Identify which cell holds the provided text, then report its [X, Y] central coordinate. 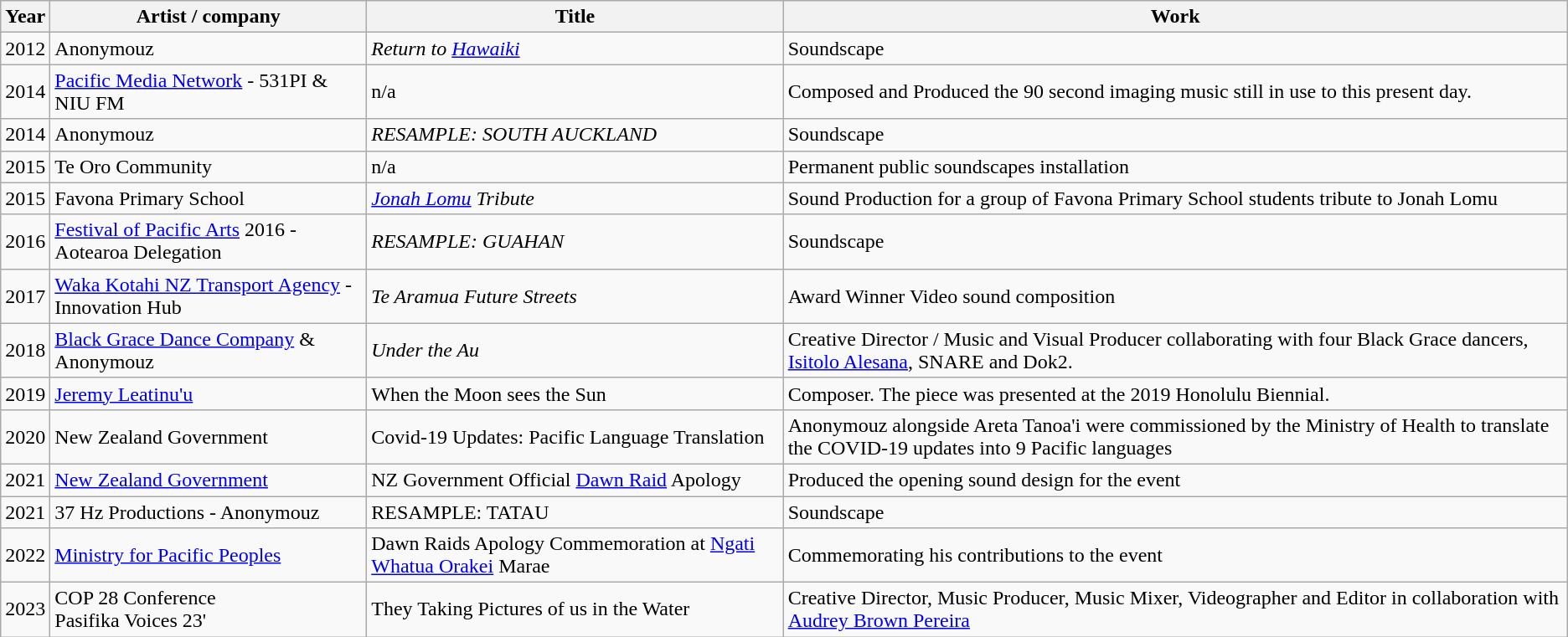
Artist / company [209, 17]
Award Winner Video sound composition [1175, 296]
Work [1175, 17]
Black Grace Dance Company & Anonymouz [209, 350]
2017 [25, 296]
Commemorating his contributions to the event [1175, 556]
2020 [25, 437]
Dawn Raids Apology Commemoration at Ngati Whatua Orakei Marae [575, 556]
2019 [25, 393]
Favona Primary School [209, 198]
37 Hz Productions - Anonymouz [209, 511]
Return to Hawaiki [575, 49]
Anonymouz alongside Areta Tanoa'i were commissioned by the Ministry of Health to translate the COVID-19 updates into 9 Pacific languages [1175, 437]
2022 [25, 556]
RESAMPLE: SOUTH AUCKLAND [575, 135]
COP 28 ConferencePasifika Voices 23' [209, 609]
Festival of Pacific Arts 2016 - Aotearoa Delegation [209, 241]
RESAMPLE: GUAHAN [575, 241]
RESAMPLE: TATAU [575, 511]
NZ Government Official Dawn Raid Apology [575, 480]
Produced the opening sound design for the event [1175, 480]
When the Moon sees the Sun [575, 393]
Under the Au [575, 350]
Creative Director / Music and Visual Producer collaborating with four Black Grace dancers, Isitolo Alesana, SNARE and Dok2. [1175, 350]
Waka Kotahi NZ Transport Agency - Innovation Hub [209, 296]
Te Aramua Future Streets [575, 296]
Permanent public soundscapes installation [1175, 167]
Covid-19 Updates: Pacific Language Translation [575, 437]
2018 [25, 350]
Title [575, 17]
Te Oro Community [209, 167]
2023 [25, 609]
Pacific Media Network - 531PI & NIU FM [209, 92]
Composed and Produced the 90 second imaging music still in use to this present day. [1175, 92]
Year [25, 17]
Ministry for Pacific Peoples [209, 556]
Creative Director, Music Producer, Music Mixer, Videographer and Editor in collaboration with Audrey Brown Pereira [1175, 609]
2016 [25, 241]
They Taking Pictures of us in the Water [575, 609]
2012 [25, 49]
Jonah Lomu Tribute [575, 198]
Sound Production for a group of Favona Primary School students tribute to Jonah Lomu [1175, 198]
Composer. The piece was presented at the 2019 Honolulu Biennial. [1175, 393]
Jeremy Leatinu'u [209, 393]
